Identify which cell holds the provided text, then report its (X, Y) central coordinate. 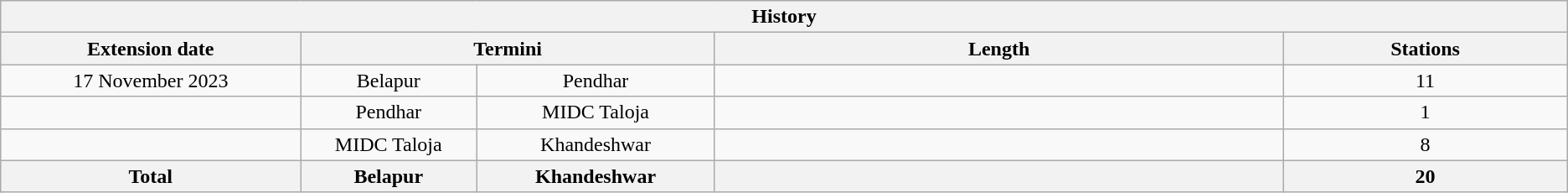
History (784, 17)
17 November 2023 (151, 81)
Extension date (151, 49)
20 (1426, 176)
Stations (1426, 49)
8 (1426, 144)
11 (1426, 81)
Termini (508, 49)
Total (151, 176)
Length (998, 49)
1 (1426, 112)
